Extract the (x, y) coordinate from the center of the cell holding the provided text.  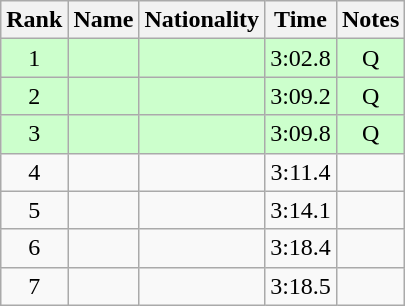
3:11.4 (301, 172)
Nationality (202, 20)
3:18.4 (301, 248)
3:09.8 (301, 134)
1 (34, 58)
7 (34, 286)
Time (301, 20)
5 (34, 210)
Notes (370, 20)
2 (34, 96)
Name (104, 20)
6 (34, 248)
3:14.1 (301, 210)
3:18.5 (301, 286)
3 (34, 134)
3:09.2 (301, 96)
Rank (34, 20)
3:02.8 (301, 58)
4 (34, 172)
